Identify which cell holds the provided text, then report its (x, y) central coordinate. 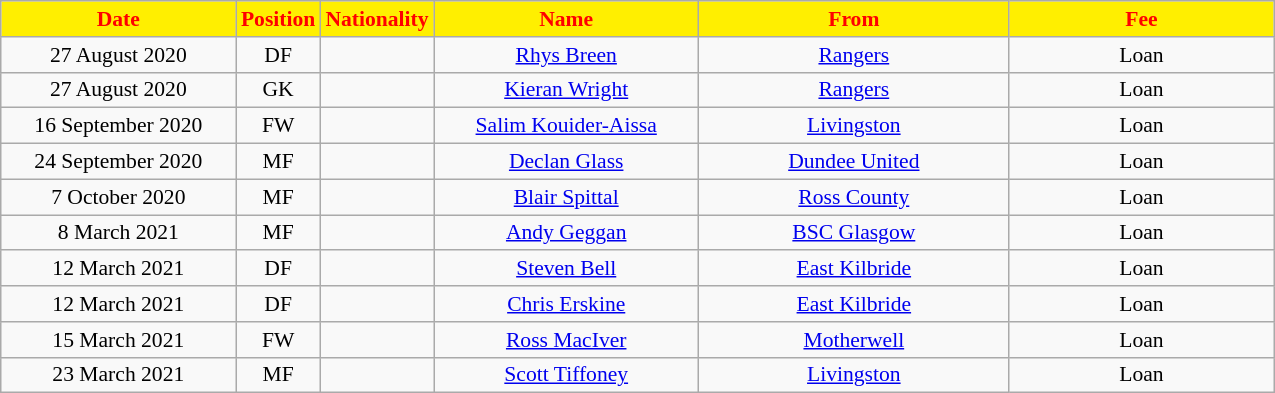
Rhys Breen (566, 55)
Ross County (854, 197)
Name (566, 19)
Fee (1142, 19)
Date (118, 19)
Position (278, 19)
Declan Glass (566, 162)
24 September 2020 (118, 162)
8 March 2021 (118, 233)
23 March 2021 (118, 375)
Salim Kouider-Aissa (566, 126)
Blair Spittal (566, 197)
Kieran Wright (566, 90)
Ross MacIver (566, 340)
7 October 2020 (118, 197)
Chris Erskine (566, 304)
Dundee United (854, 162)
Scott Tiffoney (566, 375)
15 March 2021 (118, 340)
Motherwell (854, 340)
16 September 2020 (118, 126)
From (854, 19)
Andy Geggan (566, 233)
GK (278, 90)
BSC Glasgow (854, 233)
Steven Bell (566, 269)
Nationality (376, 19)
